Search for the cell housing the specified text and yield its [x, y] center coordinate. 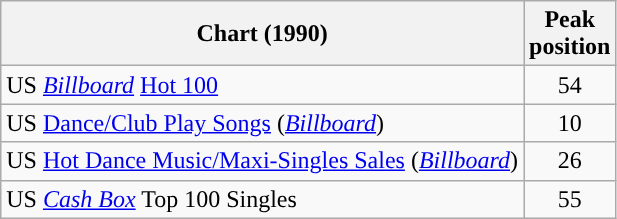
US Cash Box Top 100 Singles [262, 199]
US Dance/Club Play Songs (Billboard) [262, 123]
Chart (1990) [262, 34]
10 [570, 123]
55 [570, 199]
Peakposition [570, 34]
US Billboard Hot 100 [262, 85]
26 [570, 161]
US Hot Dance Music/Maxi-Singles Sales (Billboard) [262, 161]
54 [570, 85]
